For the text-containing cell, return its midpoint in [x, y] coordinate format. 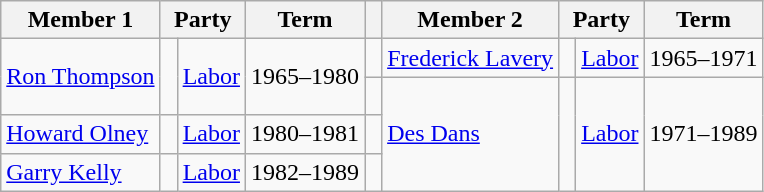
1965–1971 [704, 58]
Des Dans [470, 134]
Ron Thompson [80, 77]
1965–1980 [304, 77]
Member 1 [80, 20]
Member 2 [470, 20]
1982–1989 [304, 172]
1980–1981 [304, 134]
1971–1989 [704, 134]
Frederick Lavery [470, 58]
Howard Olney [80, 134]
Garry Kelly [80, 172]
